Find where the given text appears and provide that cell's center as (X, Y) coordinate. 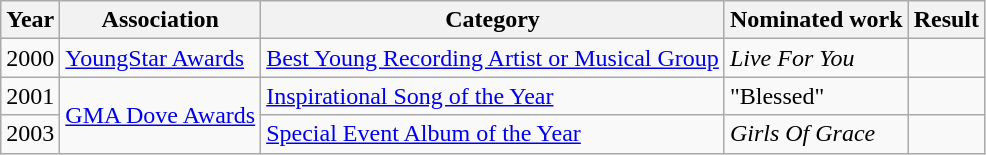
Nominated work (816, 20)
2003 (30, 134)
"Blessed" (816, 96)
Category (493, 20)
Association (160, 20)
Year (30, 20)
Girls Of Grace (816, 134)
Best Young Recording Artist or Musical Group (493, 58)
YoungStar Awards (160, 58)
Special Event Album of the Year (493, 134)
Inspirational Song of the Year (493, 96)
2001 (30, 96)
GMA Dove Awards (160, 115)
Live For You (816, 58)
Result (946, 20)
2000 (30, 58)
